Output the [X, Y] coordinate of the center of the cell containing the given text.  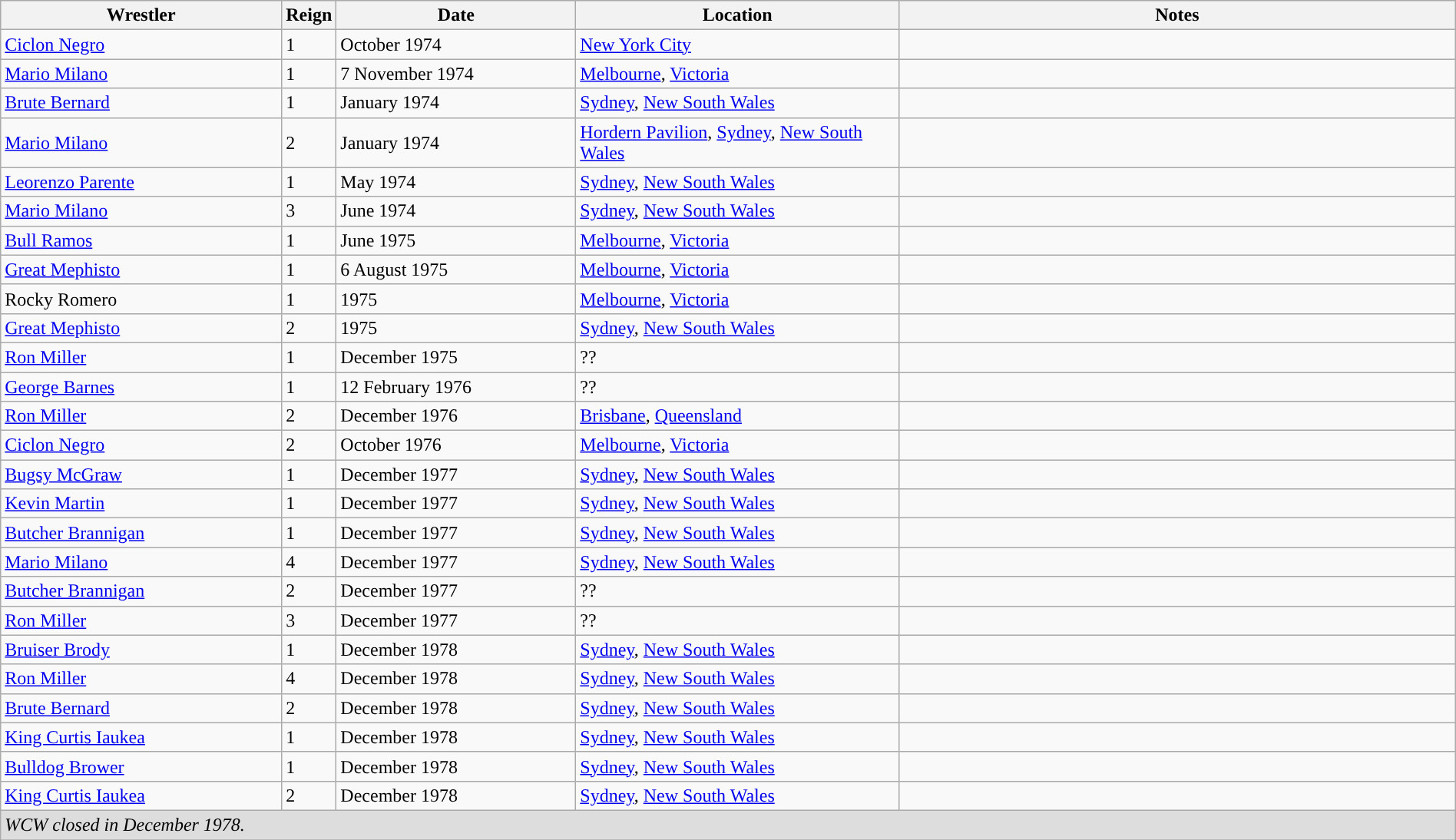
October 1976 [456, 445]
Notes [1178, 15]
Bulldog Brower [141, 766]
WCW closed in December 1978. [728, 825]
Kevin Martin [141, 504]
Brisbane, Queensland [737, 416]
Reign [309, 15]
12 February 1976 [456, 386]
June 1974 [456, 211]
6 August 1975 [456, 270]
Bugsy McGraw [141, 475]
Hordern Pavilion, Sydney, New South Wales [737, 143]
Bruiser Brody [141, 650]
June 1975 [456, 240]
Location [737, 15]
Rocky Romero [141, 299]
October 1974 [456, 45]
7 November 1974 [456, 74]
Bull Ramos [141, 240]
George Barnes [141, 386]
May 1974 [456, 182]
Leorenzo Parente [141, 182]
December 1975 [456, 357]
Wrestler [141, 15]
Date [456, 15]
December 1976 [456, 416]
New York City [737, 45]
